Provide the [X, Y] coordinate of the cell's center where the given text is located.  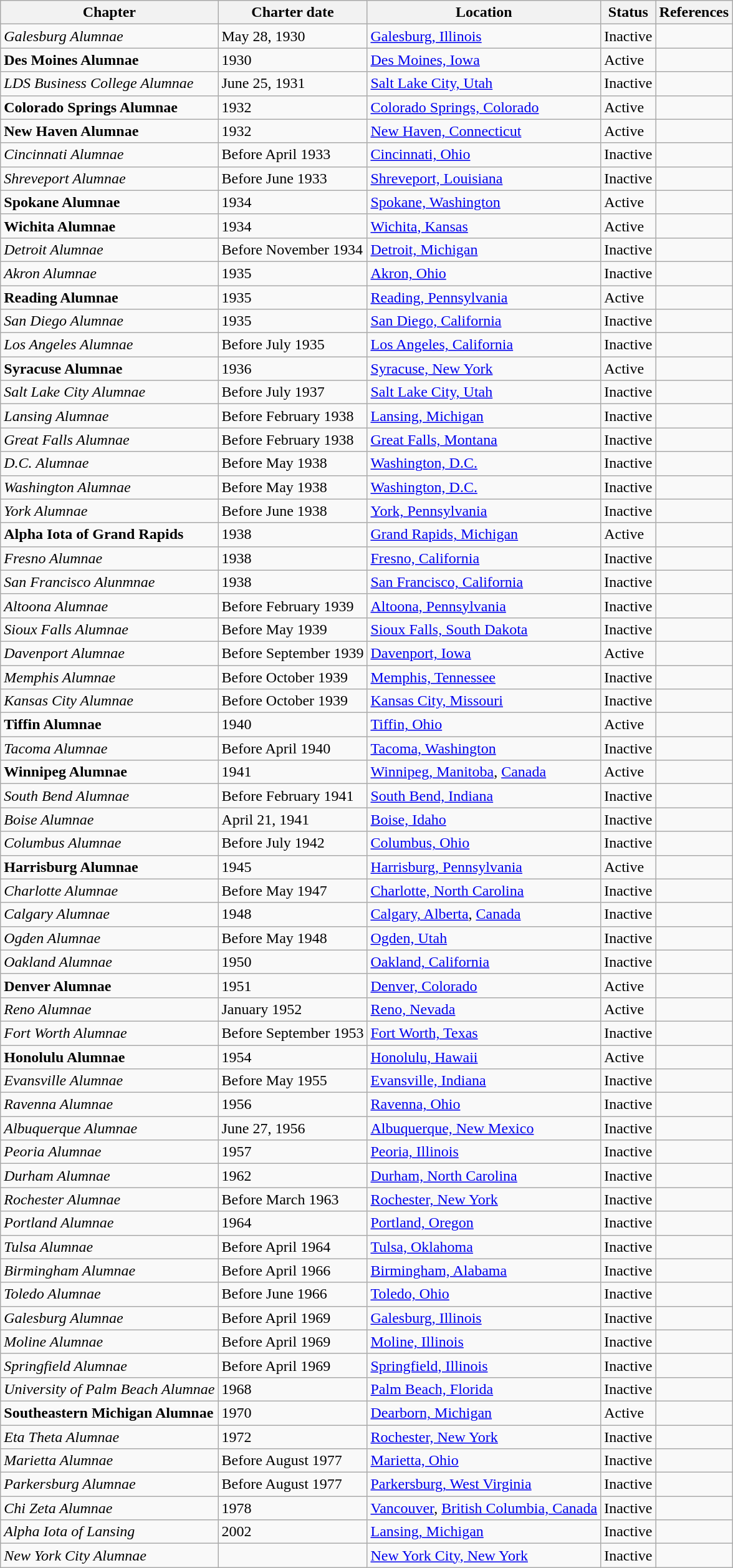
Denver Alumnae [110, 985]
Alpha Iota of Lansing [110, 1532]
Colorado Springs Alumnae [110, 107]
Altoona Alumnae [110, 606]
Altoona, Pennsylvania [484, 606]
1954 [293, 1057]
Before June 1966 [293, 1294]
Before April 1933 [293, 155]
June 25, 1931 [293, 84]
Dearborn, Michigan [484, 1413]
New York City Alumnae [110, 1556]
Boise, Idaho [484, 820]
Marietta Alumnae [110, 1461]
York Alumnae [110, 511]
Des Moines Alumnae [110, 60]
1941 [293, 772]
Memphis, Tennessee [484, 677]
Akron, Ohio [484, 273]
Moline Alumnae [110, 1342]
Palm Beach, Florida [484, 1389]
Fort Worth, Texas [484, 1033]
1970 [293, 1413]
1951 [293, 985]
Kansas City Alumnae [110, 701]
Tacoma Alumnae [110, 748]
Cincinnati, Ohio [484, 155]
Before November 1934 [293, 249]
1930 [293, 60]
Chi Zeta Alumnae [110, 1508]
Tulsa Alumnae [110, 1247]
Marietta, Ohio [484, 1461]
Rochester Alumnae [110, 1199]
Southeastern Michigan Alumnae [110, 1413]
Grand Rapids, Michigan [484, 535]
Columbus Alumnae [110, 843]
Evansville Alumnae [110, 1081]
Calgary, Alberta, Canada [484, 914]
Birmingham, Alabama [484, 1270]
January 1952 [293, 1009]
1936 [293, 369]
San Diego Alumnae [110, 321]
York, Pennsylvania [484, 511]
Before July 1935 [293, 345]
Fresno Alumnae [110, 558]
Harrisburg, Pennsylvania [484, 867]
Evansville, Indiana [484, 1081]
Before May 1947 [293, 891]
Davenport Alumnae [110, 653]
Honolulu Alumnae [110, 1057]
Birmingham Alumnae [110, 1270]
Boise Alumnae [110, 820]
Davenport, Iowa [484, 653]
Reno, Nevada [484, 1009]
Colorado Springs, Colorado [484, 107]
New York City, New York [484, 1556]
Shreveport, Louisiana [484, 178]
Los Angeles Alumnae [110, 345]
Syracuse Alumnae [110, 369]
Peoria Alumnae [110, 1152]
Cincinnati Alumnae [110, 155]
Honolulu, Hawaii [484, 1057]
LDS Business College Alumnae [110, 84]
Ogden Alumnae [110, 938]
References [694, 12]
San Francisco Alunmnae [110, 582]
Great Falls Alumnae [110, 440]
Parkersburg, West Virginia [484, 1484]
Albuquerque Alumnae [110, 1128]
Springfield Alumnae [110, 1365]
Tacoma, Washington [484, 748]
Wichita, Kansas [484, 226]
Charter date [293, 12]
Shreveport Alumnae [110, 178]
May 28, 1930 [293, 36]
1940 [293, 725]
Ravenna Alumnae [110, 1105]
South Bend Alumnae [110, 796]
Denver, Colorado [484, 985]
Location [484, 12]
Peoria, Illinois [484, 1152]
Toledo, Ohio [484, 1294]
1945 [293, 867]
1968 [293, 1389]
Durham, North Carolina [484, 1176]
Before July 1942 [293, 843]
Winnipeg, Manitoba, Canada [484, 772]
Reno Alumnae [110, 1009]
Lansing Alumnae [110, 416]
1950 [293, 962]
University of Palm Beach Alumnae [110, 1389]
Before April 1940 [293, 748]
Spokane, Washington [484, 202]
Before March 1963 [293, 1199]
Toledo Alumnae [110, 1294]
Salt Lake City Alumnae [110, 392]
Albuquerque, New Mexico [484, 1128]
1964 [293, 1223]
Memphis Alumnae [110, 677]
Portland Alumnae [110, 1223]
New Haven Alumnae [110, 131]
2002 [293, 1532]
1978 [293, 1508]
Ravenna, Ohio [484, 1105]
Reading Alumnae [110, 298]
New Haven, Connecticut [484, 131]
Columbus, Ohio [484, 843]
Detroit, Michigan [484, 249]
1972 [293, 1436]
Sioux Falls Alumnae [110, 629]
Ogden, Utah [484, 938]
Tulsa, Oklahoma [484, 1247]
Akron Alumnae [110, 273]
Oakland Alumnae [110, 962]
Kansas City, Missouri [484, 701]
1962 [293, 1176]
Los Angeles, California [484, 345]
Before May 1955 [293, 1081]
Des Moines, Iowa [484, 60]
Sioux Falls, South Dakota [484, 629]
Before April 1964 [293, 1247]
Reading, Pennsylvania [484, 298]
Moline, Illinois [484, 1342]
Spokane Alumnae [110, 202]
1956 [293, 1105]
Wichita Alumnae [110, 226]
1957 [293, 1152]
South Bend, Indiana [484, 796]
Oakland, California [484, 962]
Harrisburg Alumnae [110, 867]
Charlotte, North Carolina [484, 891]
Before June 1933 [293, 178]
San Francisco, California [484, 582]
Charlotte Alumnae [110, 891]
Eta Theta Alumnae [110, 1436]
Before May 1948 [293, 938]
Great Falls, Montana [484, 440]
Before September 1953 [293, 1033]
Before July 1937 [293, 392]
Syracuse, New York [484, 369]
Parkersburg Alumnae [110, 1484]
San Diego, California [484, 321]
Tiffin, Ohio [484, 725]
June 27, 1956 [293, 1128]
Tiffin Alumnae [110, 725]
Detroit Alumnae [110, 249]
Durham Alumnae [110, 1176]
Before April 1966 [293, 1270]
Before May 1939 [293, 629]
Before September 1939 [293, 653]
Fresno, California [484, 558]
Washington Alumnae [110, 487]
D.C. Alumnae [110, 463]
Portland, Oregon [484, 1223]
Before June 1938 [293, 511]
Status [628, 12]
Chapter [110, 12]
Before February 1941 [293, 796]
Alpha Iota of Grand Rapids [110, 535]
Springfield, Illinois [484, 1365]
Vancouver, British Columbia, Canada [484, 1508]
Winnipeg Alumnae [110, 772]
Fort Worth Alumnae [110, 1033]
Calgary Alumnae [110, 914]
1948 [293, 914]
April 21, 1941 [293, 820]
Before February 1939 [293, 606]
